Output the (x, y) coordinate of the center of the cell containing the given text.  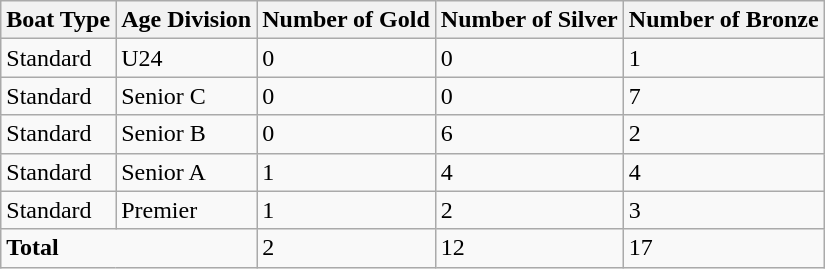
Number of Silver (529, 20)
Senior C (186, 96)
Age Division (186, 20)
Number of Gold (346, 20)
Total (129, 248)
12 (529, 248)
Boat Type (58, 20)
6 (529, 134)
7 (724, 96)
Premier (186, 210)
Senior B (186, 134)
U24 (186, 58)
17 (724, 248)
Number of Bronze (724, 20)
Senior A (186, 172)
3 (724, 210)
